Scan for the cell matching the given text and deliver its (x, y) coordinate at center. 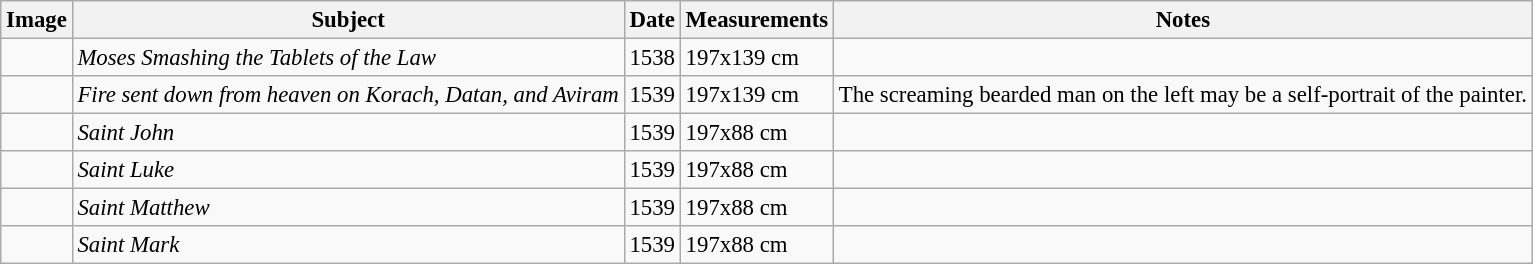
Saint Mark (348, 245)
Fire sent down from heaven on Korach, Datan, and Aviram (348, 95)
Saint Matthew (348, 208)
Date (652, 20)
Subject (348, 20)
Image (36, 20)
Saint Luke (348, 170)
1538 (652, 58)
Moses Smashing the Tablets of the Law (348, 58)
The screaming bearded man on the left may be a self-portrait of the painter. (1182, 95)
Notes (1182, 20)
Measurements (756, 20)
Saint John (348, 133)
